Determine the (x, y) coordinate at the center of the cell enclosing the given text.  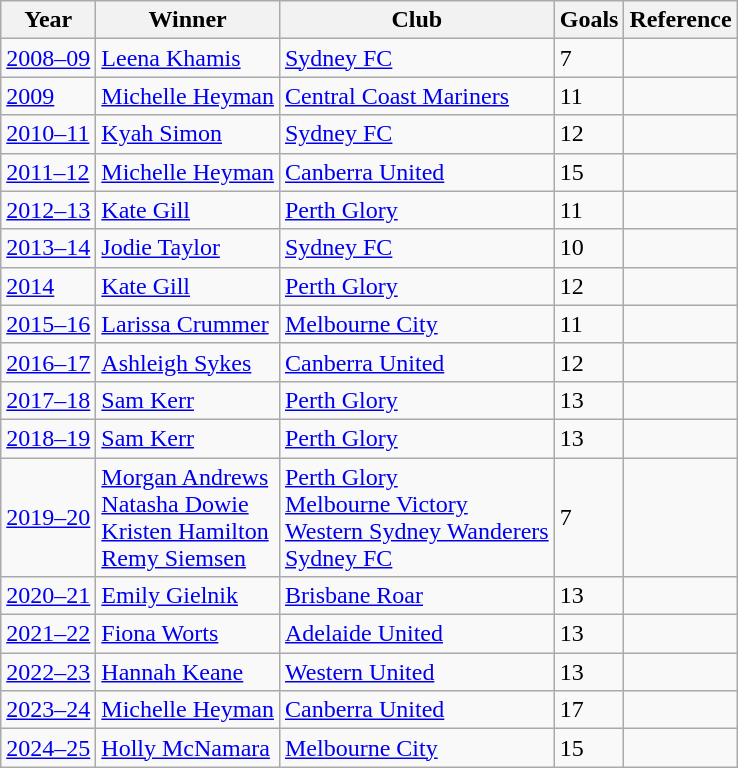
Jodie Taylor (188, 248)
2021–22 (48, 634)
2011–12 (48, 172)
Morgan AndrewsNatasha DowieKristen HamiltonRemy Siemsen (188, 518)
2012–13 (48, 210)
2022–23 (48, 672)
Larissa Crummer (188, 324)
Adelaide United (416, 634)
Central Coast Mariners (416, 96)
Emily Gielnik (188, 596)
2008–09 (48, 58)
2023–24 (48, 710)
Kyah Simon (188, 134)
2019–20 (48, 518)
Ashleigh Sykes (188, 362)
2009 (48, 96)
2013–14 (48, 248)
Fiona Worts (188, 634)
Goals (589, 20)
Year (48, 20)
2020–21 (48, 596)
2024–25 (48, 748)
2015–16 (48, 324)
Brisbane Roar (416, 596)
2014 (48, 286)
17 (589, 710)
10 (589, 248)
Reference (680, 20)
Hannah Keane (188, 672)
2017–18 (48, 400)
2016–17 (48, 362)
Winner (188, 20)
Perth GloryMelbourne VictoryWestern Sydney WanderersSydney FC (416, 518)
Leena Khamis (188, 58)
2018–19 (48, 438)
Club (416, 20)
Western United (416, 672)
2010–11 (48, 134)
Holly McNamara (188, 748)
